Scan for the cell matching the given text and deliver its (X, Y) coordinate at center. 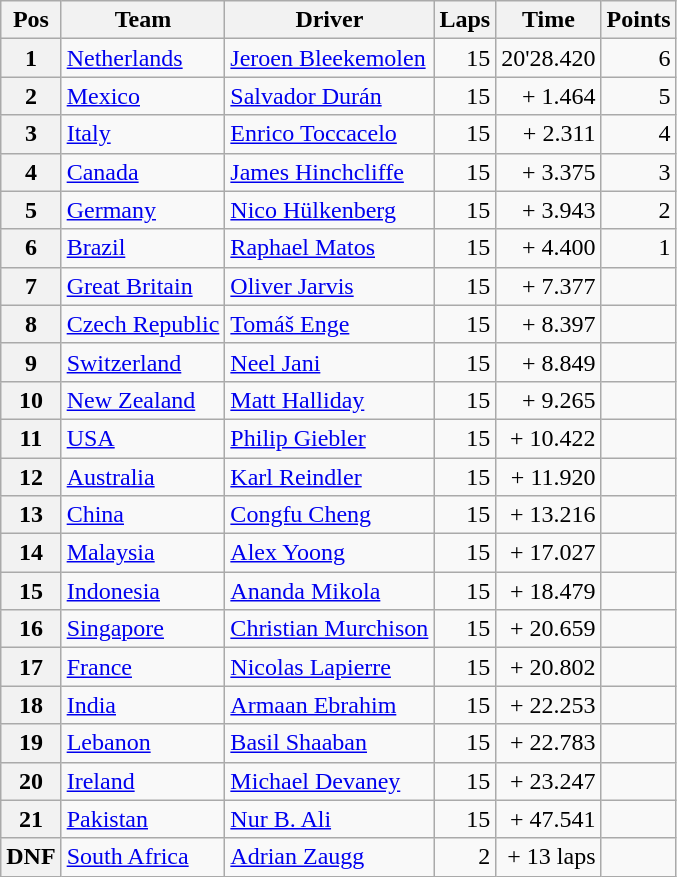
Congfu Cheng (330, 515)
Salvador Durán (330, 96)
+ 7.377 (548, 286)
+ 3.943 (548, 210)
Alex Yoong (330, 553)
Raphael Matos (330, 248)
17 (31, 667)
Basil Shaaban (330, 743)
+ 23.247 (548, 781)
USA (143, 438)
South Africa (143, 857)
+ 20.659 (548, 629)
Canada (143, 172)
France (143, 667)
Jeroen Bleekemolen (330, 58)
Great Britain (143, 286)
Michael Devaney (330, 781)
+ 20.802 (548, 667)
Ananda Mikola (330, 591)
Enrico Toccacelo (330, 134)
+ 2.311 (548, 134)
+ 3.375 (548, 172)
Singapore (143, 629)
+ 10.422 (548, 438)
Switzerland (143, 362)
Ireland (143, 781)
Netherlands (143, 58)
+ 13 laps (548, 857)
Oliver Jarvis (330, 286)
14 (31, 553)
China (143, 515)
Mexico (143, 96)
+ 47.541 (548, 819)
+ 13.216 (548, 515)
+ 1.464 (548, 96)
Italy (143, 134)
Nico Hülkenberg (330, 210)
Laps (465, 20)
10 (31, 400)
Germany (143, 210)
Time (548, 20)
Points (638, 20)
Czech Republic (143, 324)
Neel Jani (330, 362)
+ 4.400 (548, 248)
Driver (330, 20)
+ 8.397 (548, 324)
20'28.420 (548, 58)
Malaysia (143, 553)
18 (31, 705)
Nicolas Lapierre (330, 667)
21 (31, 819)
Christian Murchison (330, 629)
Pakistan (143, 819)
Matt Halliday (330, 400)
Lebanon (143, 743)
Pos (31, 20)
+ 9.265 (548, 400)
+ 8.849 (548, 362)
20 (31, 781)
Tomáš Enge (330, 324)
11 (31, 438)
Karl Reindler (330, 477)
Philip Giebler (330, 438)
+ 11.920 (548, 477)
Brazil (143, 248)
7 (31, 286)
Adrian Zaugg (330, 857)
Australia (143, 477)
+ 22.783 (548, 743)
19 (31, 743)
DNF (31, 857)
+ 22.253 (548, 705)
13 (31, 515)
16 (31, 629)
Nur B. Ali (330, 819)
James Hinchcliffe (330, 172)
+ 17.027 (548, 553)
9 (31, 362)
Indonesia (143, 591)
New Zealand (143, 400)
+ 18.479 (548, 591)
8 (31, 324)
12 (31, 477)
India (143, 705)
Armaan Ebrahim (330, 705)
Team (143, 20)
